Extract the (X, Y) coordinate from the center of the cell holding the provided text.  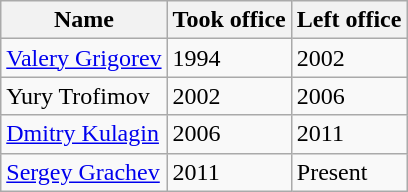
Name (84, 20)
1994 (229, 58)
Yury Trofimov (84, 96)
Dmitry Kulagin (84, 134)
Sergey Grachev (84, 172)
Valery Grigorev (84, 58)
Left office (349, 20)
Present (349, 172)
Took office (229, 20)
